Provide the [X, Y] coordinate of the cell's center where the given text is located.  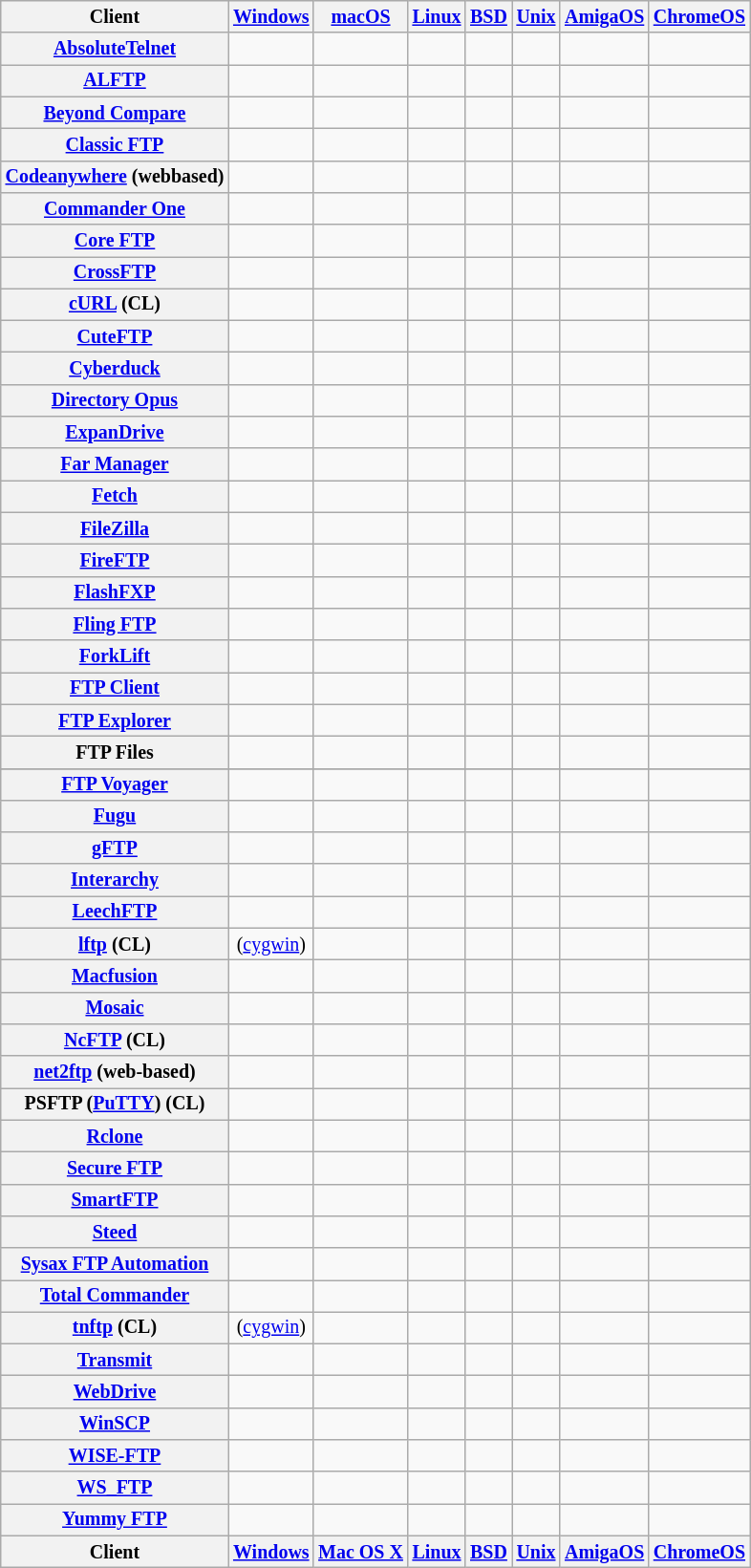
Steed [115, 1233]
lftp (CL) [115, 944]
CuteFTP [115, 336]
Fling FTP [115, 625]
SmartFTP [115, 1200]
FTP Files [115, 753]
WinSCP [115, 1424]
macOS [360, 17]
PSFTP (PuTTY) (CL) [115, 1105]
FireFTP [115, 560]
FTP Voyager [115, 784]
Fetch [115, 497]
WS_FTP [115, 1489]
Codeanywhere (webbased) [115, 176]
net2ftp (web-based) [115, 1072]
Core FTP [115, 241]
AbsoluteTelnet [115, 50]
Secure FTP [115, 1168]
ExpanDrive [115, 432]
Transmit [115, 1361]
Commander One [115, 208]
ALFTP [115, 80]
FlashFXP [115, 592]
gFTP [115, 848]
LeechFTP [115, 912]
Interarchy [115, 881]
FTP Explorer [115, 720]
Yummy FTP [115, 1519]
Total Commander [115, 1296]
Fugu [115, 816]
Macfusion [115, 977]
Classic FTP [115, 145]
cURL (CL) [115, 304]
Sysax FTP Automation [115, 1263]
Directory Opus [115, 401]
ForkLift [115, 655]
FTP Client [115, 688]
CrossFTP [115, 273]
Cyberduck [115, 369]
WebDrive [115, 1391]
NcFTP (CL) [115, 1040]
Mac OS X [360, 1552]
Beyond Compare [115, 113]
WISE-FTP [115, 1456]
Mosaic [115, 1009]
Rclone [115, 1135]
Far Manager [115, 464]
tnftp (CL) [115, 1328]
FileZilla [115, 529]
